Pinpoint the cell where the given text exists, returning its [x, y] midpoint coordinate. 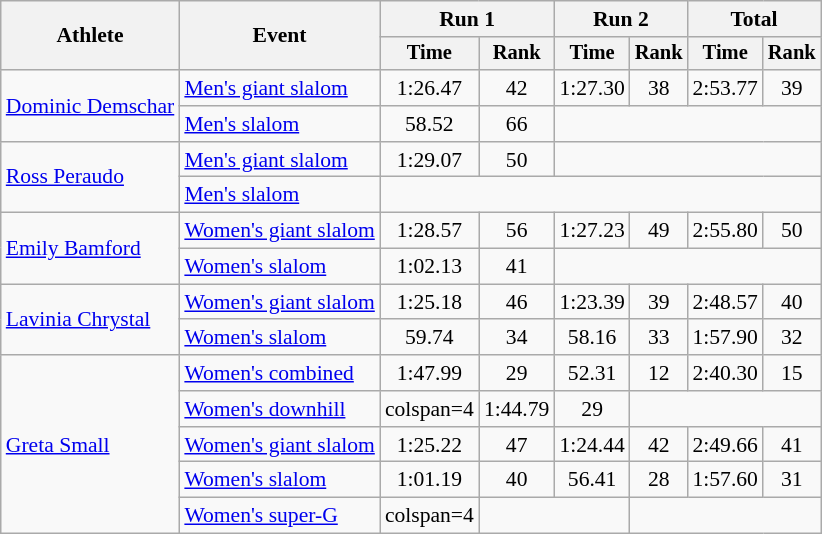
52.31 [592, 373]
31 [792, 480]
1:57.90 [724, 338]
1:25.18 [430, 302]
1:27.30 [592, 88]
1:24.44 [592, 445]
1:23.39 [592, 302]
1:27.23 [592, 231]
56.41 [592, 480]
47 [516, 445]
Event [280, 36]
Total [754, 19]
1:44.79 [516, 409]
Women's downhill [280, 409]
34 [516, 338]
66 [516, 124]
59.74 [430, 338]
Run 1 [468, 19]
1:02.13 [430, 267]
Greta Small [90, 444]
58.16 [592, 338]
2:53.77 [724, 88]
Women's combined [280, 373]
2:55.80 [724, 231]
Emily Bamford [90, 248]
Women's super-G [280, 516]
12 [659, 373]
Ross Peraudo [90, 178]
32 [792, 338]
2:40.30 [724, 373]
1:29.07 [430, 160]
1:47.99 [430, 373]
1:01.19 [430, 480]
28 [659, 480]
Lavinia Chrystal [90, 320]
1:25.22 [430, 445]
38 [659, 88]
33 [659, 338]
49 [659, 231]
46 [516, 302]
1:26.47 [430, 88]
Dominic Demschar [90, 106]
56 [516, 231]
1:57.60 [724, 480]
58.52 [430, 124]
Run 2 [620, 19]
15 [792, 373]
Athlete [90, 36]
2:49.66 [724, 445]
2:48.57 [724, 302]
1:28.57 [430, 231]
